Identify which cell holds the provided text, then report its (x, y) central coordinate. 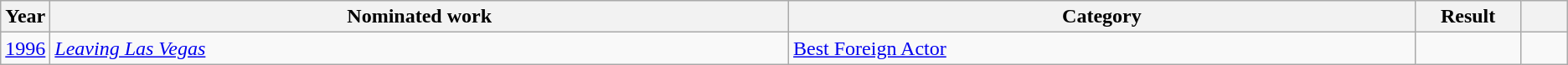
Leaving Las Vegas (420, 48)
1996 (25, 48)
Category (1102, 17)
Result (1467, 17)
Nominated work (420, 17)
Best Foreign Actor (1102, 48)
Year (25, 17)
